Pinpoint the cell where the given text exists, returning its [X, Y] midpoint coordinate. 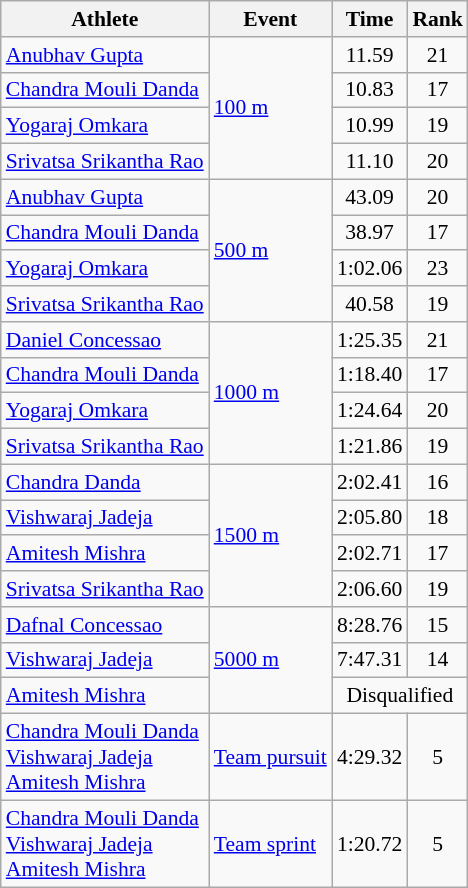
Team pursuit [270, 758]
4:29.32 [370, 758]
11.10 [370, 162]
23 [438, 269]
2:02.71 [370, 554]
1:21.86 [370, 447]
8:28.76 [370, 625]
Disqualified [400, 696]
2:05.80 [370, 518]
18 [438, 518]
1:25.35 [370, 340]
40.58 [370, 304]
2:06.60 [370, 589]
Time [370, 19]
14 [438, 660]
100 m [270, 108]
500 m [270, 250]
43.09 [370, 197]
1:02.06 [370, 269]
Chandra Danda [105, 482]
1500 m [270, 535]
11.59 [370, 55]
Rank [438, 19]
2:02.41 [370, 482]
1:20.72 [370, 844]
10.83 [370, 90]
Athlete [105, 19]
1:18.40 [370, 375]
5000 m [270, 660]
Daniel Concessao [105, 340]
1:24.64 [370, 411]
Dafnal Concessao [105, 625]
10.99 [370, 126]
15 [438, 625]
Event [270, 19]
Team sprint [270, 844]
16 [438, 482]
38.97 [370, 233]
7:47.31 [370, 660]
1000 m [270, 393]
